Locate the cell with the specified text and output its (x, y) center coordinate. 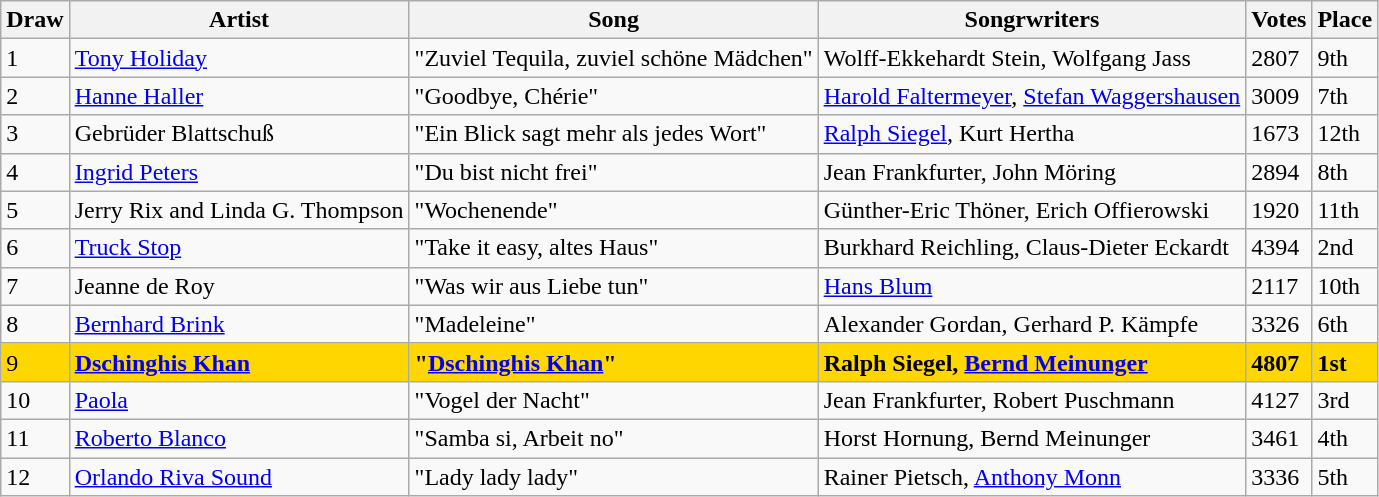
Hans Blum (1032, 286)
"Vogel der Nacht" (614, 400)
Artist (239, 20)
1st (1345, 362)
Paola (239, 400)
Burkhard Reichling, Claus-Dieter Eckardt (1032, 248)
1673 (1279, 134)
3 (35, 134)
Jerry Rix and Linda G. Thompson (239, 210)
4 (35, 172)
Horst Hornung, Bernd Meinunger (1032, 438)
8 (35, 324)
"Goodbye, Chérie" (614, 96)
Song (614, 20)
"Dschinghis Khan" (614, 362)
11 (35, 438)
Draw (35, 20)
12 (35, 477)
9th (1345, 58)
3326 (1279, 324)
Jean Frankfurter, John Möring (1032, 172)
2 (35, 96)
8th (1345, 172)
10th (1345, 286)
Harold Faltermeyer, Stefan Waggershausen (1032, 96)
Songrwriters (1032, 20)
11th (1345, 210)
3461 (1279, 438)
2117 (1279, 286)
"Zuviel Tequila, zuviel schöne Mädchen" (614, 58)
7th (1345, 96)
Place (1345, 20)
Bernhard Brink (239, 324)
Ingrid Peters (239, 172)
Rainer Pietsch, Anthony Monn (1032, 477)
10 (35, 400)
Günther-Eric Thöner, Erich Offierowski (1032, 210)
2nd (1345, 248)
"Du bist nicht frei" (614, 172)
Wolff-Ekkehardt Stein, Wolfgang Jass (1032, 58)
9 (35, 362)
2807 (1279, 58)
Votes (1279, 20)
Gebrüder Blattschuß (239, 134)
Hanne Haller (239, 96)
3336 (1279, 477)
2894 (1279, 172)
Tony Holiday (239, 58)
Jeanne de Roy (239, 286)
"Samba si, Arbeit no" (614, 438)
6th (1345, 324)
5 (35, 210)
7 (35, 286)
Ralph Siegel, Kurt Hertha (1032, 134)
"Madeleine" (614, 324)
1 (35, 58)
"Take it easy, altes Haus" (614, 248)
Ralph Siegel, Bernd Meinunger (1032, 362)
4th (1345, 438)
Roberto Blanco (239, 438)
"Ein Blick sagt mehr als jedes Wort" (614, 134)
5th (1345, 477)
4807 (1279, 362)
4127 (1279, 400)
Orlando Riva Sound (239, 477)
3009 (1279, 96)
Jean Frankfurter, Robert Puschmann (1032, 400)
1920 (1279, 210)
Alexander Gordan, Gerhard P. Kämpfe (1032, 324)
6 (35, 248)
3rd (1345, 400)
Truck Stop (239, 248)
Dschinghis Khan (239, 362)
4394 (1279, 248)
12th (1345, 134)
"Was wir aus Liebe tun" (614, 286)
"Lady lady lady" (614, 477)
"Wochenende" (614, 210)
